Detect which cell encompasses the target text, then output its [X, Y] center coordinate. 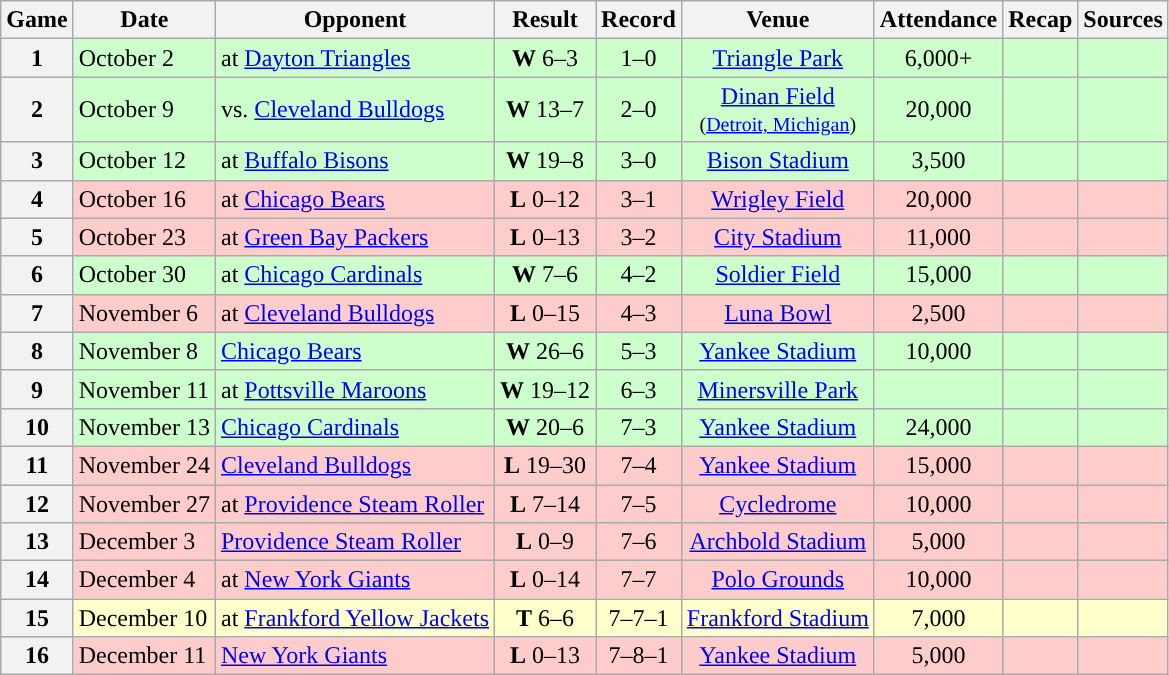
at Buffalo Bisons [354, 161]
7–4 [639, 465]
4–3 [639, 313]
Chicago Cardinals [354, 427]
L 19–30 [546, 465]
L 0–14 [546, 580]
Soldier Field [778, 275]
November 11 [144, 389]
Record [639, 20]
Sources [1124, 20]
6,000+ [938, 58]
December 10 [144, 618]
10 [37, 427]
November 27 [144, 503]
4–2 [639, 275]
L 0–12 [546, 199]
October 12 [144, 161]
3–2 [639, 237]
7 [37, 313]
Result [546, 20]
October 9 [144, 110]
Venue [778, 20]
October 30 [144, 275]
W 6–3 [546, 58]
16 [37, 656]
Luna Bowl [778, 313]
November 8 [144, 351]
1 [37, 58]
9 [37, 389]
11 [37, 465]
6–3 [639, 389]
12 [37, 503]
2,500 [938, 313]
Date [144, 20]
6 [37, 275]
3–0 [639, 161]
3,500 [938, 161]
7,000 [938, 618]
at Chicago Cardinals [354, 275]
7–7–1 [639, 618]
October 16 [144, 199]
November 24 [144, 465]
5 [37, 237]
Attendance [938, 20]
December 3 [144, 542]
Providence Steam Roller [354, 542]
14 [37, 580]
L 0–9 [546, 542]
7–6 [639, 542]
City Stadium [778, 237]
November 6 [144, 313]
November 13 [144, 427]
W 19–8 [546, 161]
7–8–1 [639, 656]
W 19–12 [546, 389]
W 26–6 [546, 351]
October 23 [144, 237]
at Green Bay Packers [354, 237]
15 [37, 618]
December 11 [144, 656]
Cleveland Bulldogs [354, 465]
7–3 [639, 427]
24,000 [938, 427]
7–7 [639, 580]
at Pottsville Maroons [354, 389]
New York Giants [354, 656]
5–3 [639, 351]
at Providence Steam Roller [354, 503]
October 2 [144, 58]
December 4 [144, 580]
3 [37, 161]
Archbold Stadium [778, 542]
Wrigley Field [778, 199]
Game [37, 20]
W 13–7 [546, 110]
at Frankford Yellow Jackets [354, 618]
Cycledrome [778, 503]
Bison Stadium [778, 161]
Chicago Bears [354, 351]
Polo Grounds [778, 580]
Triangle Park [778, 58]
7–5 [639, 503]
W 20–6 [546, 427]
Dinan Field(Detroit, Michigan) [778, 110]
11,000 [938, 237]
4 [37, 199]
8 [37, 351]
at Cleveland Bulldogs [354, 313]
Recap [1040, 20]
2 [37, 110]
13 [37, 542]
Opponent [354, 20]
at Chicago Bears [354, 199]
L 0–15 [546, 313]
vs. Cleveland Bulldogs [354, 110]
T 6–6 [546, 618]
3–1 [639, 199]
L 7–14 [546, 503]
at New York Giants [354, 580]
W 7–6 [546, 275]
2–0 [639, 110]
at Dayton Triangles [354, 58]
Frankford Stadium [778, 618]
Minersville Park [778, 389]
1–0 [639, 58]
